Find where the given text appears and provide that cell's center as [x, y] coordinate. 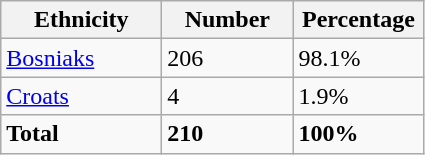
Percentage [358, 20]
Number [228, 20]
Ethnicity [82, 20]
1.9% [358, 96]
210 [228, 134]
4 [228, 96]
Bosniaks [82, 58]
100% [358, 134]
Total [82, 134]
98.1% [358, 58]
Croats [82, 96]
206 [228, 58]
